Provide the (x, y) coordinate of the cell's center where the given text is located.  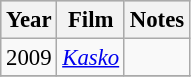
Film (91, 20)
Notes (156, 20)
Year (29, 20)
2009 (29, 58)
Kasko (91, 58)
